Detect which cell encompasses the target text, then output its [x, y] center coordinate. 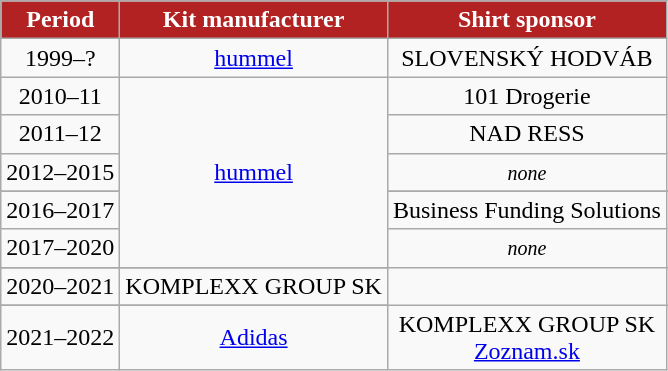
KOMPLEXX GROUP SK [254, 286]
Shirt sponsor [526, 20]
2021–2022 [60, 338]
Period [60, 20]
2010–11 [60, 96]
Adidas [254, 338]
NAD RESS [526, 134]
2011–12 [60, 134]
Kit manufacturer [254, 20]
SLOVENSKÝ HODVÁB [526, 58]
2012–2015 [60, 172]
1999–? [60, 58]
2020–2021 [60, 286]
2016–2017 [60, 210]
KOMPLEXX GROUP SKZoznam.sk [526, 338]
101 Drogerie [526, 96]
2017–2020 [60, 248]
Business Funding Solutions [526, 210]
